Return (x, y) of the center of cell containing provided text 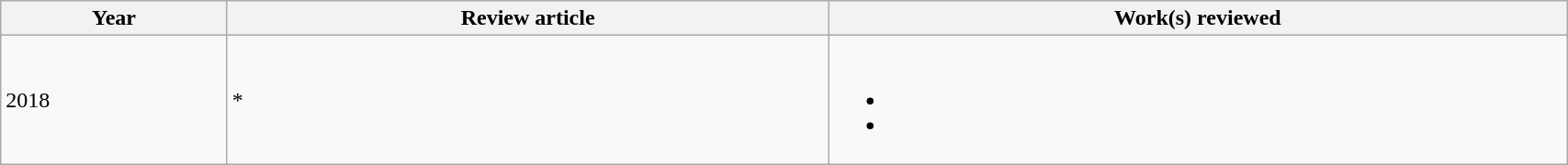
* (527, 100)
Year (114, 18)
2018 (114, 100)
Work(s) reviewed (1198, 18)
Review article (527, 18)
